Scan for the cell matching the given text and deliver its [X, Y] coordinate at center. 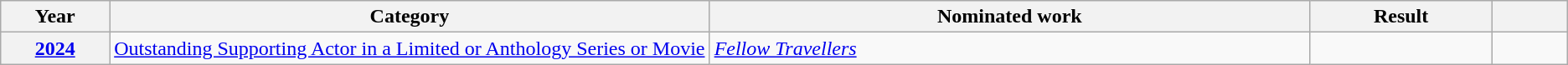
2024 [55, 48]
Category [410, 17]
Nominated work [1009, 17]
Result [1401, 17]
Fellow Travellers [1009, 48]
Year [55, 17]
Outstanding Supporting Actor in a Limited or Anthology Series or Movie [410, 48]
